Identify which cell holds the provided text, then report its (X, Y) central coordinate. 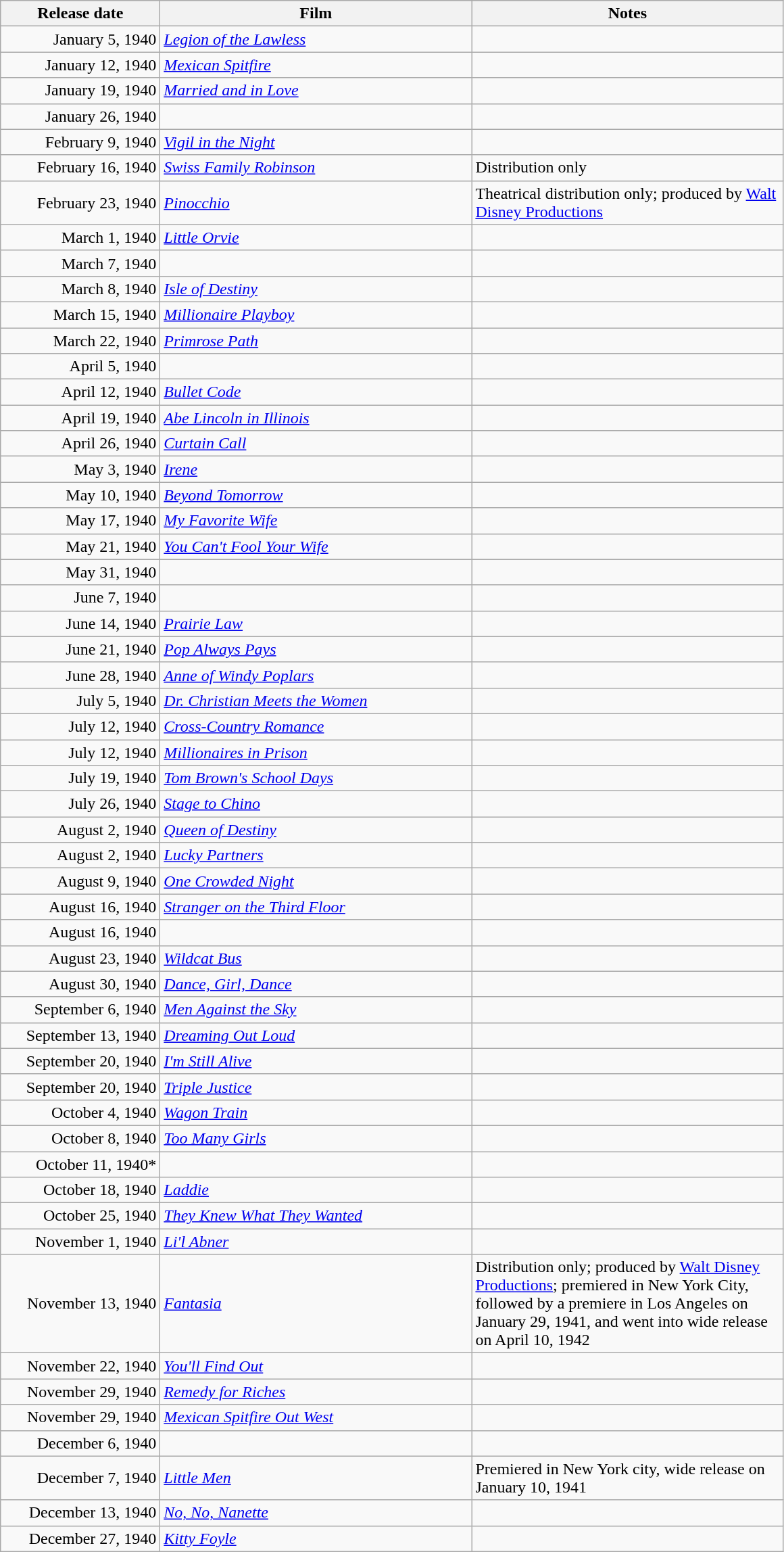
Li'l Abner (316, 1242)
Wildcat Bus (316, 958)
Vigil in the Night (316, 142)
Anne of Windy Poplars (316, 675)
They Knew What They Wanted (316, 1216)
June 7, 1940 (80, 598)
Pinocchio (316, 203)
One Crowded Night (316, 881)
Dr. Christian Meets the Women (316, 701)
July 26, 1940 (80, 804)
Isle of Destiny (316, 289)
Bullet Code (316, 392)
November 13, 1940 (80, 1304)
February 23, 1940 (80, 203)
August 23, 1940 (80, 958)
March 8, 1940 (80, 289)
March 22, 1940 (80, 340)
Irene (316, 469)
My Favorite Wife (316, 521)
I'm Still Alive (316, 1061)
Legion of the Lawless (316, 39)
Laddie (316, 1190)
October 4, 1940 (80, 1112)
March 15, 1940 (80, 314)
February 16, 1940 (80, 168)
August 9, 1940 (80, 881)
October 18, 1940 (80, 1190)
Little Orvie (316, 237)
Triple Justice (316, 1087)
Stage to Chino (316, 804)
Swiss Family Robinson (316, 168)
Distribution only (627, 168)
July 19, 1940 (80, 778)
June 14, 1940 (80, 624)
Premiered in New York city, wide release on January 10, 1941 (627, 1478)
You'll Find Out (316, 1366)
Mexican Spitfire (316, 65)
Prairie Law (316, 624)
June 28, 1940 (80, 675)
May 10, 1940 (80, 495)
Film (316, 14)
Too Many Girls (316, 1138)
June 21, 1940 (80, 649)
January 12, 1940 (80, 65)
No, No, Nanette (316, 1513)
September 6, 1940 (80, 1010)
May 3, 1940 (80, 469)
Curtain Call (316, 444)
December 13, 1940 (80, 1513)
February 9, 1940 (80, 142)
December 6, 1940 (80, 1443)
You Can't Fool Your Wife (316, 546)
Primrose Path (316, 340)
October 8, 1940 (80, 1138)
Wagon Train (316, 1112)
Stranger on the Third Floor (316, 907)
May 21, 1940 (80, 546)
December 7, 1940 (80, 1478)
Queen of Destiny (316, 830)
October 25, 1940 (80, 1216)
Millionaires in Prison (316, 753)
Abe Lincoln in Illinois (316, 418)
Notes (627, 14)
Fantasia (316, 1304)
Little Men (316, 1478)
August 30, 1940 (80, 984)
January 26, 1940 (80, 116)
Remedy for Riches (316, 1392)
Pop Always Pays (316, 649)
July 5, 1940 (80, 701)
October 11, 1940* (80, 1164)
Mexican Spitfire Out West (316, 1417)
Men Against the Sky (316, 1010)
May 31, 1940 (80, 572)
September 13, 1940 (80, 1035)
Dreaming Out Loud (316, 1035)
Beyond Tomorrow (316, 495)
Lucky Partners (316, 855)
Millionaire Playboy (316, 314)
Married and in Love (316, 91)
Release date (80, 14)
April 26, 1940 (80, 444)
January 5, 1940 (80, 39)
March 7, 1940 (80, 263)
March 1, 1940 (80, 237)
April 12, 1940 (80, 392)
Kitty Foyle (316, 1538)
Dance, Girl, Dance (316, 984)
April 5, 1940 (80, 367)
Tom Brown's School Days (316, 778)
November 1, 1940 (80, 1242)
Cross-Country Romance (316, 726)
Theatrical distribution only; produced by Walt Disney Productions (627, 203)
November 22, 1940 (80, 1366)
January 19, 1940 (80, 91)
December 27, 1940 (80, 1538)
May 17, 1940 (80, 521)
April 19, 1940 (80, 418)
